Detect which cell encompasses the target text, then output its (X, Y) center coordinate. 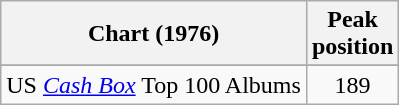
US Cash Box Top 100 Albums (154, 85)
189 (352, 85)
Chart (1976) (154, 34)
Peakposition (352, 34)
